Determine the [x, y] coordinate at the center of the cell enclosing the given text.  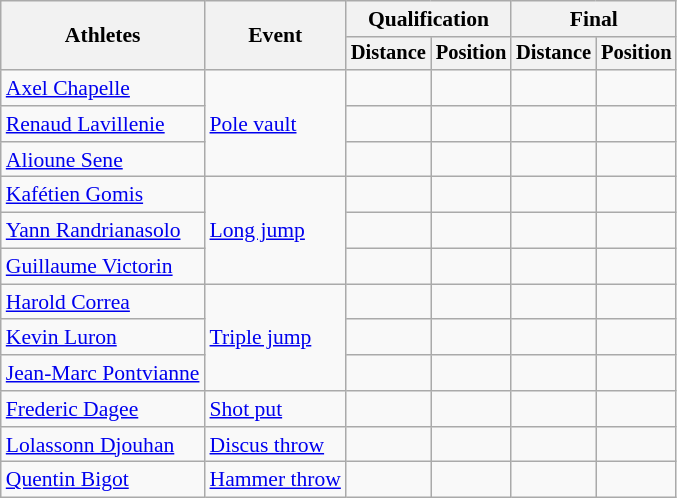
Harold Correa [103, 302]
Renaud Lavillenie [103, 124]
Long jump [274, 230]
Event [274, 36]
Discus throw [274, 445]
Athletes [103, 36]
Pole vault [274, 124]
Guillaume Victorin [103, 267]
Kevin Luron [103, 338]
Lolassonn Djouhan [103, 445]
Shot put [274, 409]
Triple jump [274, 338]
Frederic Dagee [103, 409]
Kafétien Gomis [103, 195]
Jean-Marc Pontvianne [103, 373]
Axel Chapelle [103, 88]
Qualification [428, 19]
Yann Randrianasolo [103, 231]
Final [594, 19]
Alioune Sene [103, 160]
Quentin Bigot [103, 480]
Hammer throw [274, 480]
